From the cell containing the given text, extract its center point as (x, y) coordinate. 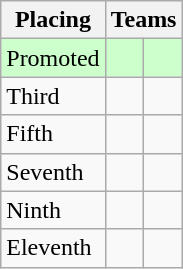
Promoted (53, 58)
Third (53, 96)
Placing (53, 20)
Eleventh (53, 248)
Ninth (53, 210)
Seventh (53, 172)
Teams (144, 20)
Fifth (53, 134)
